Capture the cell that displays the provided text and extract its (x, y) central coordinate. 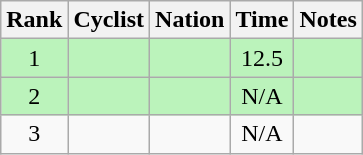
2 (34, 96)
Cyclist (109, 20)
3 (34, 134)
Nation (190, 20)
Rank (34, 20)
1 (34, 58)
12.5 (262, 58)
Notes (328, 20)
Time (262, 20)
